Search for the cell housing the specified text and yield its [X, Y] center coordinate. 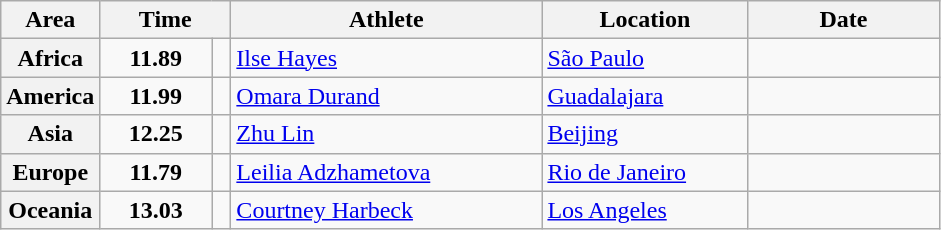
Europe [50, 172]
Guadalajara [645, 96]
Ilse Hayes [386, 58]
Time [166, 20]
11.89 [156, 58]
Zhu Lin [386, 134]
12.25 [156, 134]
Leilia Adzhametova [386, 172]
Athlete [386, 20]
13.03 [156, 210]
São Paulo [645, 58]
Rio de Janeiro [645, 172]
11.79 [156, 172]
Area [50, 20]
Asia [50, 134]
Africa [50, 58]
Beijing [645, 134]
America [50, 96]
Oceania [50, 210]
Date [844, 20]
Location [645, 20]
Omara Durand [386, 96]
11.99 [156, 96]
Courtney Harbeck [386, 210]
Los Angeles [645, 210]
